Determine the (x, y) coordinate at the center of the cell enclosing the given text.  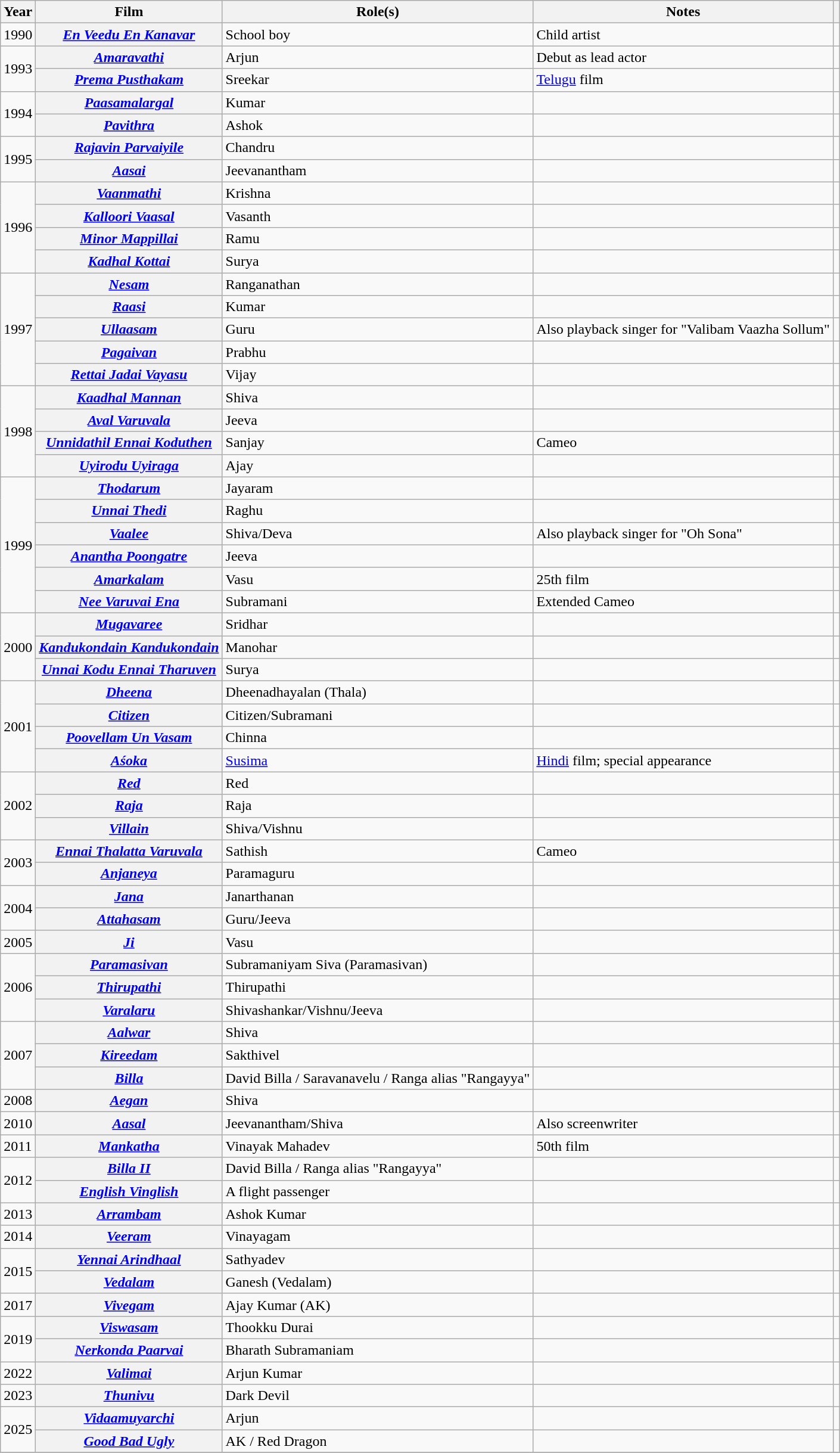
Attahasam (129, 919)
Kadhal Kottai (129, 261)
David Billa / Saravanavelu / Ranga alias "Rangayya" (378, 1078)
Paramasivan (129, 964)
Minor Mappillai (129, 238)
Rajavin Parvaiyile (129, 148)
Prema Pusthakam (129, 80)
Sathyadev (378, 1259)
Subramani (378, 601)
Child artist (683, 35)
Kandukondain Kandukondain (129, 647)
2008 (18, 1101)
Susima (378, 760)
Uyirodu Uyiraga (129, 465)
1993 (18, 69)
Raghu (378, 511)
Aasai (129, 170)
Vasanth (378, 216)
Vaalee (129, 533)
Aegan (129, 1101)
Also playback singer for "Oh Sona" (683, 533)
Yennai Arindhaal (129, 1259)
2005 (18, 942)
David Billa / Ranga alias "Rangayya" (378, 1169)
Also playback singer for "Valibam Vaazha Sollum" (683, 330)
1997 (18, 330)
Citizen (129, 715)
Shiva/Deva (378, 533)
Extended Cameo (683, 601)
2010 (18, 1123)
Aalwar (129, 1033)
Chinna (378, 738)
Vidaamuyarchi (129, 1418)
2003 (18, 862)
Villain (129, 828)
Varalaru (129, 1010)
Guru (378, 330)
Mankatha (129, 1146)
Sreekar (378, 80)
Vinayagam (378, 1237)
Chandru (378, 148)
2019 (18, 1339)
Unnai Kodu Ennai Tharuven (129, 670)
2011 (18, 1146)
Poovellam Un Vasam (129, 738)
Hindi film; special appearance (683, 760)
English Vinglish (129, 1191)
1995 (18, 159)
Krishna (378, 193)
Dark Devil (378, 1396)
Sakthivel (378, 1055)
Pagaivan (129, 352)
Thunivu (129, 1396)
Pavithra (129, 125)
2000 (18, 647)
Veeram (129, 1237)
1996 (18, 227)
1998 (18, 431)
Ashok Kumar (378, 1214)
Paramaguru (378, 874)
Year (18, 12)
Citizen/Subramani (378, 715)
Kalloori Vaasal (129, 216)
Vijay (378, 375)
Film (129, 12)
Jeevanantham (378, 170)
Jana (129, 896)
Unnidathil Ennai Koduthen (129, 443)
Ashok (378, 125)
Also screenwriter (683, 1123)
Ganesh (Vedalam) (378, 1282)
2013 (18, 1214)
Shiva/Vishnu (378, 828)
Ranganathan (378, 284)
2014 (18, 1237)
Thodarum (129, 488)
Manohar (378, 647)
Billa (129, 1078)
Thookku Durai (378, 1327)
2023 (18, 1396)
50th film (683, 1146)
Raasi (129, 307)
Rettai Jadai Vayasu (129, 375)
Arjun Kumar (378, 1373)
Vedalam (129, 1282)
1990 (18, 35)
Nerkonda Paarvai (129, 1350)
School boy (378, 35)
Dheenadhayalan (Thala) (378, 693)
Amarkalam (129, 579)
Vinayak Mahadev (378, 1146)
1999 (18, 545)
Sathish (378, 851)
Aasal (129, 1123)
Anantha Poongatre (129, 556)
Ennai Thalatta Varuvala (129, 851)
Kireedam (129, 1055)
2001 (18, 726)
Bharath Subramaniam (378, 1350)
2017 (18, 1305)
2015 (18, 1271)
Prabhu (378, 352)
Aśoka (129, 760)
Nesam (129, 284)
AK / Red Dragon (378, 1441)
Jayaram (378, 488)
Notes (683, 12)
Ullaasam (129, 330)
Debut as lead actor (683, 57)
Subramaniyam Siva (Paramasivan) (378, 964)
Paasamalargal (129, 103)
Role(s) (378, 12)
Ajay Kumar (AK) (378, 1305)
2022 (18, 1373)
Nee Varuvai Ena (129, 601)
2004 (18, 908)
Good Bad Ugly (129, 1441)
En Veedu En Kanavar (129, 35)
Viswasam (129, 1327)
Arrambam (129, 1214)
Billa II (129, 1169)
Ji (129, 942)
Sridhar (378, 624)
2006 (18, 987)
Vaanmathi (129, 193)
25th film (683, 579)
Telugu film (683, 80)
Anjaneya (129, 874)
Jeevanantham/Shiva (378, 1123)
2002 (18, 806)
2025 (18, 1430)
Mugavaree (129, 624)
Guru/Jeeva (378, 919)
Ajay (378, 465)
Aval Varuvala (129, 420)
Unnai Thedi (129, 511)
A flight passenger (378, 1191)
Shivashankar/Vishnu/Jeeva (378, 1010)
Valimai (129, 1373)
Janarthanan (378, 896)
Amaravathi (129, 57)
Kaadhal Mannan (129, 398)
Sanjay (378, 443)
Ramu (378, 238)
Dheena (129, 693)
2007 (18, 1055)
Vivegam (129, 1305)
2012 (18, 1180)
1994 (18, 114)
